Determine the [x, y] coordinate at the center of the cell enclosing the given text.  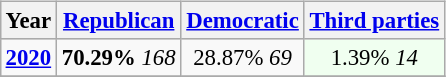
Third parties [374, 21]
Republican [118, 21]
Year [28, 21]
2020 [28, 58]
70.29% 168 [118, 58]
1.39% 14 [374, 58]
28.87% 69 [242, 58]
Democratic [242, 21]
